Provide the [x, y] coordinate of the cell's center where the given text is located.  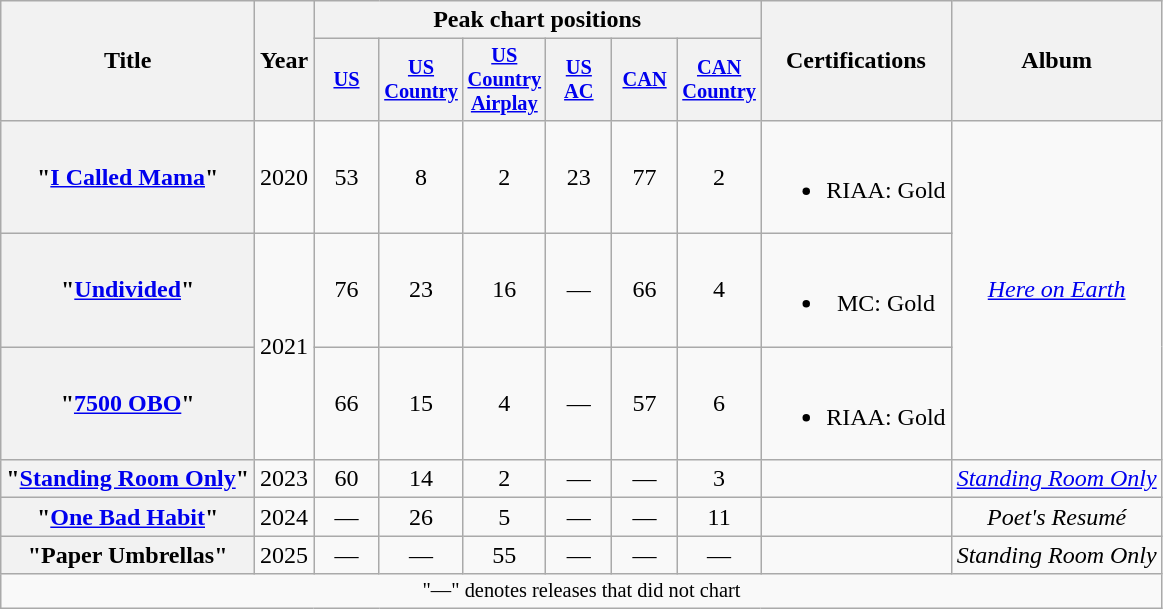
"7500 OBO" [128, 404]
CAN [645, 80]
"One Bad Habit" [128, 517]
11 [718, 517]
14 [420, 479]
15 [420, 404]
5 [504, 517]
26 [420, 517]
2023 [284, 479]
Here on Earth [1056, 290]
USAC [579, 80]
"I Called Mama" [128, 176]
60 [347, 479]
6 [718, 404]
"Standing Room Only" [128, 479]
"Undivided" [128, 290]
8 [420, 176]
2024 [284, 517]
Title [128, 61]
55 [504, 555]
USCountry Airplay [504, 80]
CANCountry [718, 80]
57 [645, 404]
53 [347, 176]
Certifications [856, 61]
2025 [284, 555]
US [347, 80]
76 [347, 290]
3 [718, 479]
"—" denotes releases that did not chart [582, 591]
2020 [284, 176]
77 [645, 176]
USCountry [420, 80]
"Paper Umbrellas" [128, 555]
2021 [284, 347]
Album [1056, 61]
Peak chart positions [538, 20]
Poet's Resumé [1056, 517]
Year [284, 61]
16 [504, 290]
MC: Gold [856, 290]
